Return [x, y] of the center of cell containing provided text 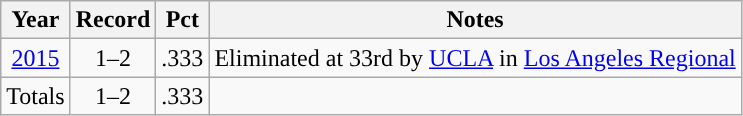
Year [36, 20]
Record [113, 20]
Totals [36, 96]
2015 [36, 58]
Notes [475, 20]
Eliminated at 33rd by UCLA in Los Angeles Regional [475, 58]
Pct [182, 20]
